Determine the (x, y) coordinate at the center of the cell enclosing the given text.  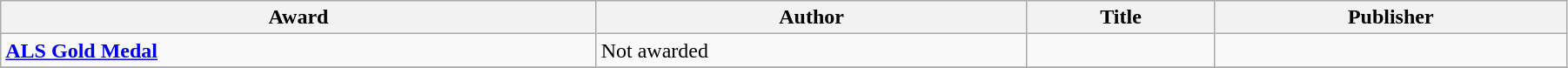
Not awarded (811, 51)
Award (298, 17)
Author (811, 17)
Publisher (1390, 17)
Title (1121, 17)
ALS Gold Medal (298, 51)
